Determine the [X, Y] coordinate at the center of the cell enclosing the given text.  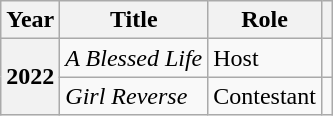
2022 [30, 77]
Title [134, 20]
Role [265, 20]
Girl Reverse [134, 96]
Host [265, 58]
Year [30, 20]
Contestant [265, 96]
A Blessed Life [134, 58]
